Return the (x, y) coordinate for the center point of the cell that contains the specified text.  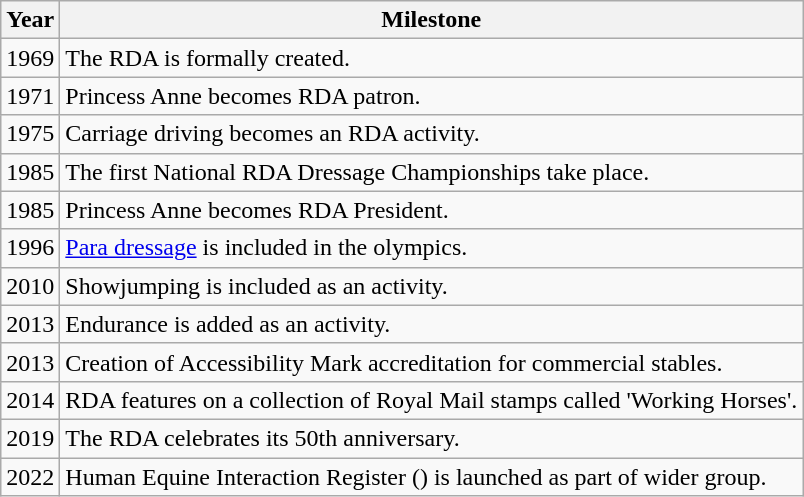
2010 (30, 286)
RDA features on a collection of Royal Mail stamps called 'Working Horses'. (432, 400)
1996 (30, 248)
2019 (30, 438)
1975 (30, 134)
Endurance is added as an activity. (432, 324)
Showjumping is included as an activity. (432, 286)
Year (30, 20)
Milestone (432, 20)
Creation of Accessibility Mark accreditation for commercial stables. (432, 362)
The first National RDA Dressage Championships take place. (432, 172)
Human Equine Interaction Register () is launched as part of wider group. (432, 477)
Princess Anne becomes RDA patron. (432, 96)
Carriage driving becomes an RDA activity. (432, 134)
2014 (30, 400)
1969 (30, 58)
Para dressage is included in the olympics. (432, 248)
The RDA celebrates its 50th anniversary. (432, 438)
Princess Anne becomes RDA President. (432, 210)
2022 (30, 477)
The RDA is formally created. (432, 58)
1971 (30, 96)
